Extract the [x, y] coordinate from the center of the cell holding the provided text.  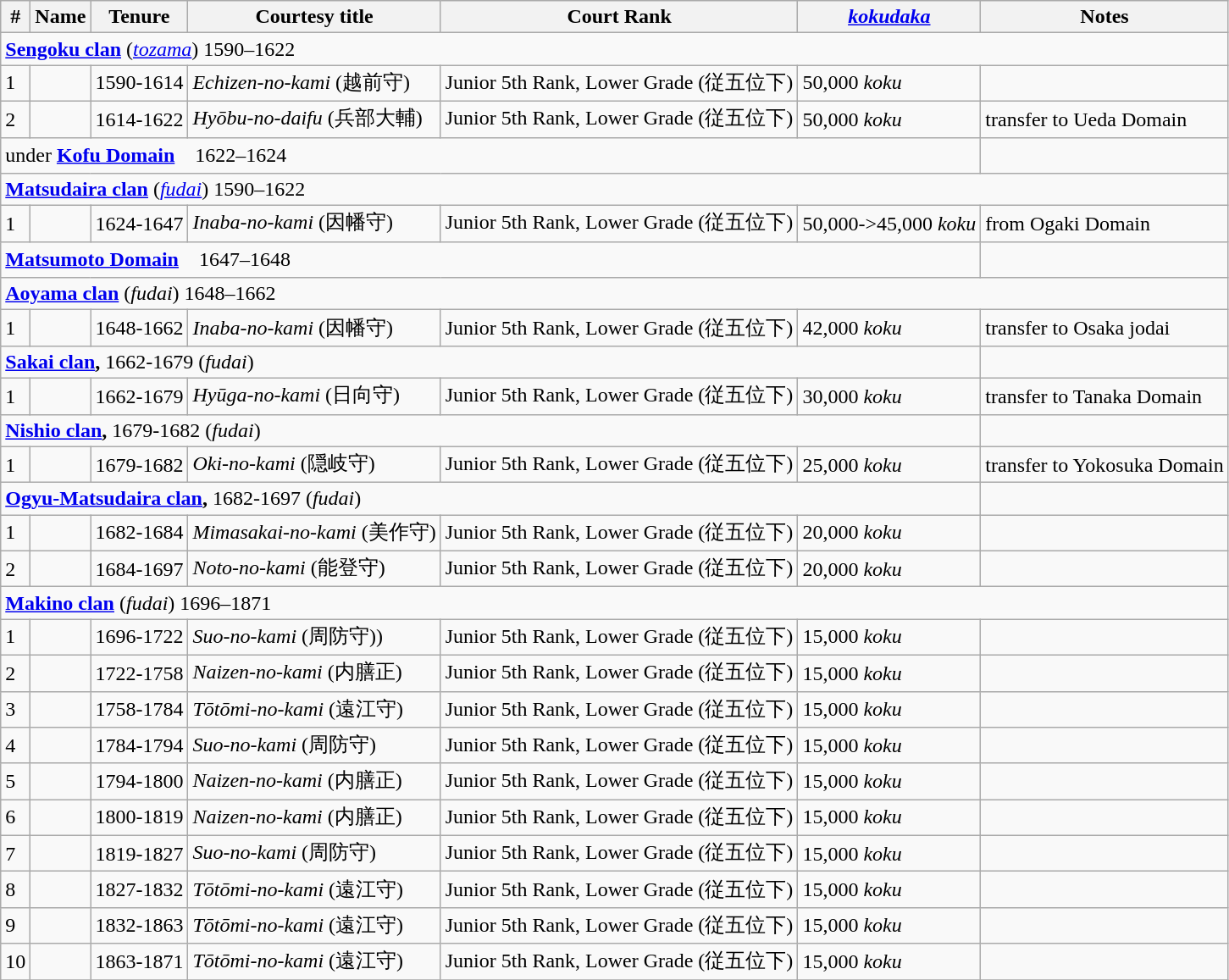
1722-1758 [139, 673]
1832-1863 [139, 925]
9 [15, 925]
Sakai clan, 1662-1679 (fudai) [491, 362]
transfer to Tanaka Domain [1104, 396]
Hyōbu-no-daifu (兵部大輔) [314, 119]
25,000 koku [889, 464]
42,000 koku [889, 329]
1648-1662 [139, 329]
Matsudaira clan (fudai) 1590–1622 [615, 190]
Makino clan (fudai) 1696–1871 [615, 603]
4 [15, 745]
1662-1679 [139, 396]
10 [15, 962]
1679-1682 [139, 464]
3 [15, 710]
1696-1722 [139, 637]
1794-1800 [139, 781]
1800-1819 [139, 818]
Noto-no-kami (能登守) [314, 569]
Courtesy title [314, 17]
Sengoku clan (tozama) 1590–1622 [615, 49]
1863-1871 [139, 962]
6 [15, 818]
5 [15, 781]
transfer to Ueda Domain [1104, 119]
50,000->45,000 koku [889, 224]
transfer to Osaka jodai [1104, 329]
# [15, 17]
1827-1832 [139, 889]
1684-1697 [139, 569]
7 [15, 854]
Matsumoto Domain 1647–1648 [491, 259]
1758-1784 [139, 710]
under Kofu Domain 1622–1624 [491, 156]
Court Rank [619, 17]
Hyūga-no-kami (日向守) [314, 396]
30,000 koku [889, 396]
1614-1622 [139, 119]
1682-1684 [139, 534]
Oki-no-kami (隠岐守) [314, 464]
Nishio clan, 1679-1682 (fudai) [491, 430]
transfer to Yokosuka Domain [1104, 464]
Mimasakai-no-kami (美作守) [314, 534]
1819-1827 [139, 854]
Echizen-no-kami (越前守) [314, 83]
from Ogaki Domain [1104, 224]
1590-1614 [139, 83]
Name [61, 17]
kokudaka [889, 17]
1624-1647 [139, 224]
Aoyama clan (fudai) 1648–1662 [615, 294]
1784-1794 [139, 745]
Notes [1104, 17]
Tenure [139, 17]
Suo-no-kami (周防守)) [314, 637]
Ogyu-Matsudaira clan, 1682-1697 (fudai) [491, 499]
8 [15, 889]
